From the cell containing the given text, extract its center point as (x, y) coordinate. 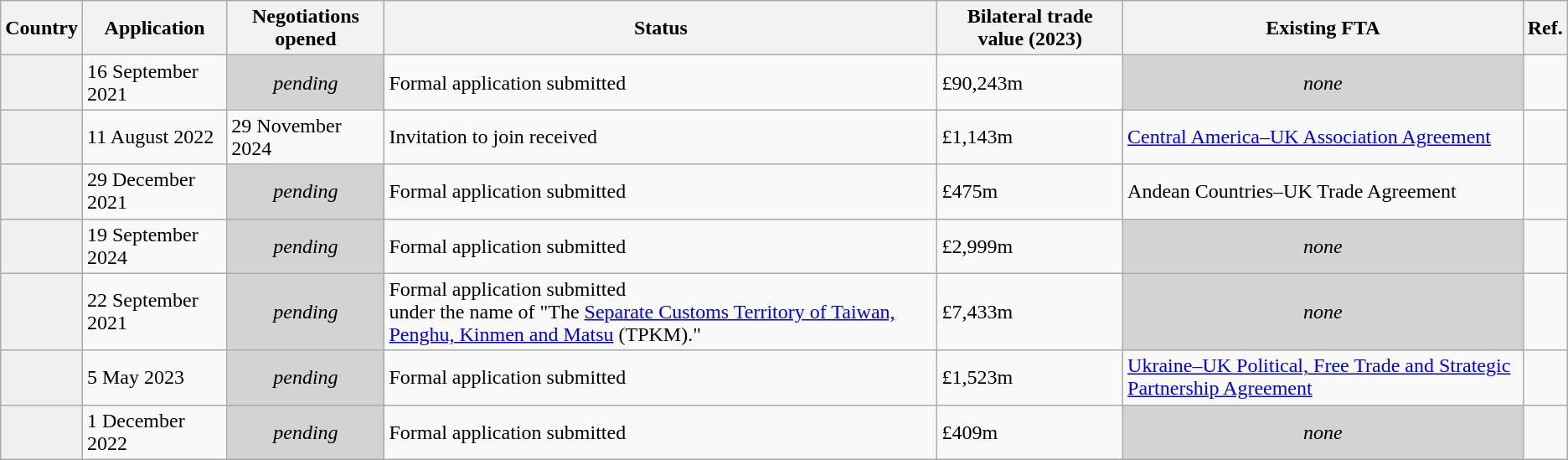
29 November 2024 (306, 137)
£475m (1030, 191)
Andean Countries–UK Trade Agreement (1323, 191)
£7,433m (1030, 312)
16 September 2021 (154, 82)
22 September 2021 (154, 312)
Status (661, 28)
1 December 2022 (154, 432)
Central America–UK Association Agreement (1323, 137)
Formal application submitted under the name of "The Separate Customs Territory of Taiwan, Penghu, Kinmen and Matsu (TPKM)." (661, 312)
£2,999m (1030, 246)
11 August 2022 (154, 137)
Existing FTA (1323, 28)
Invitation to join received (661, 137)
Bilateral trade value (2023) (1030, 28)
£409m (1030, 432)
Ref. (1545, 28)
Country (42, 28)
£1,523m (1030, 377)
£90,243m (1030, 82)
5 May 2023 (154, 377)
19 September 2024 (154, 246)
Application (154, 28)
29 December 2021 (154, 191)
£1,143m (1030, 137)
Negotiations opened (306, 28)
Ukraine–UK Political, Free Trade and Strategic Partnership Agreement (1323, 377)
